Output the (x, y) coordinate of the center of the cell containing the given text.  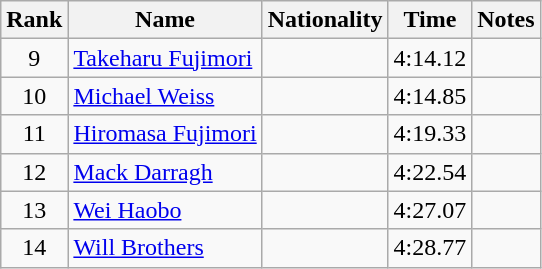
4:14.85 (430, 96)
Rank (34, 20)
4:22.54 (430, 172)
13 (34, 210)
4:28.77 (430, 248)
Hiromasa Fujimori (165, 134)
Takeharu Fujimori (165, 58)
4:27.07 (430, 210)
Nationality (325, 20)
Notes (506, 20)
Name (165, 20)
4:19.33 (430, 134)
Wei Haobo (165, 210)
Time (430, 20)
Will Brothers (165, 248)
4:14.12 (430, 58)
14 (34, 248)
9 (34, 58)
Michael Weiss (165, 96)
Mack Darragh (165, 172)
11 (34, 134)
12 (34, 172)
10 (34, 96)
